Output the (x, y) coordinate of the center of the cell containing the given text.  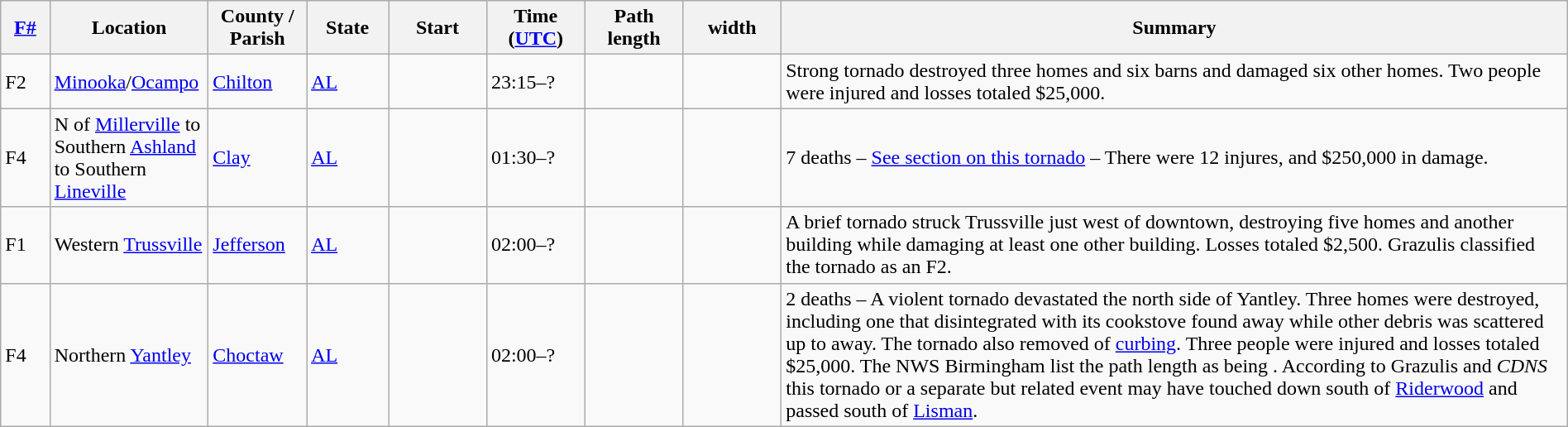
Strong tornado destroyed three homes and six barns and damaged six other homes. Two people were injured and losses totaled $25,000. (1174, 81)
State (347, 28)
Time (UTC) (536, 28)
Jefferson (258, 245)
7 deaths – See section on this tornado – There were 12 injures, and $250,000 in damage. (1174, 157)
23:15–? (536, 81)
Location (129, 28)
Western Trussville (129, 245)
F# (25, 28)
Summary (1174, 28)
Minooka/Ocampo (129, 81)
F2 (25, 81)
Start (438, 28)
Clay (258, 157)
County / Parish (258, 28)
Choctaw (258, 354)
Chilton (258, 81)
01:30–? (536, 157)
width (733, 28)
N of Millerville to Southern Ashland to Southern Lineville (129, 157)
Northern Yantley (129, 354)
F1 (25, 245)
Path length (633, 28)
